Return the (x, y) coordinate for the center point of the cell that contains the specified text.  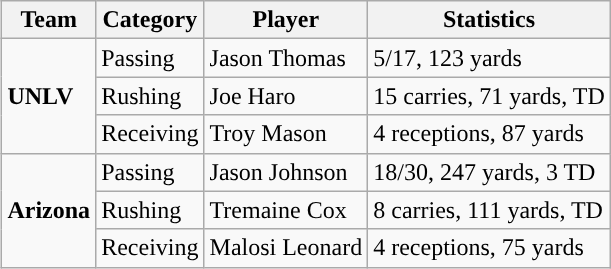
Troy Mason (286, 134)
4 receptions, 87 yards (490, 134)
Jason Johnson (286, 172)
Tremaine Cox (286, 210)
Statistics (490, 20)
4 receptions, 75 yards (490, 248)
Joe Haro (286, 96)
Malosi Leonard (286, 248)
15 carries, 71 yards, TD (490, 96)
Arizona (49, 210)
Team (49, 20)
Category (150, 20)
18/30, 247 yards, 3 TD (490, 172)
5/17, 123 yards (490, 58)
Jason Thomas (286, 58)
Player (286, 20)
8 carries, 111 yards, TD (490, 210)
UNLV (49, 96)
